Search for the cell housing the specified text and yield its (X, Y) center coordinate. 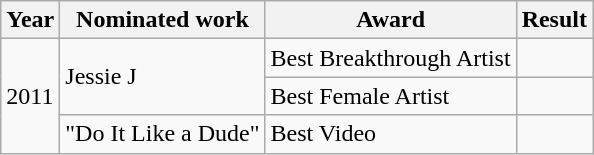
Nominated work (162, 20)
Jessie J (162, 77)
Best Video (390, 134)
Result (554, 20)
Best Female Artist (390, 96)
Award (390, 20)
2011 (30, 96)
Year (30, 20)
Best Breakthrough Artist (390, 58)
"Do It Like a Dude" (162, 134)
